Capture the cell that displays the provided text and extract its (X, Y) central coordinate. 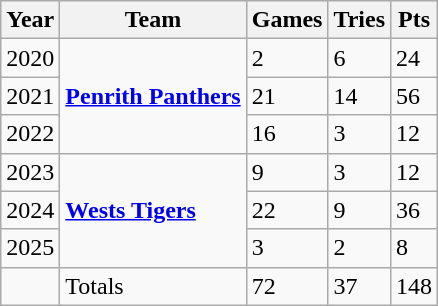
14 (360, 96)
148 (414, 286)
Penrith Panthers (153, 96)
2021 (30, 96)
Games (287, 20)
72 (287, 286)
37 (360, 286)
24 (414, 58)
6 (360, 58)
Pts (414, 20)
Team (153, 20)
2024 (30, 210)
8 (414, 248)
Year (30, 20)
36 (414, 210)
Tries (360, 20)
2025 (30, 248)
16 (287, 134)
Totals (153, 286)
2022 (30, 134)
Wests Tigers (153, 210)
22 (287, 210)
2020 (30, 58)
56 (414, 96)
2023 (30, 172)
21 (287, 96)
